Pinpoint the cell where the given text exists, returning its (x, y) midpoint coordinate. 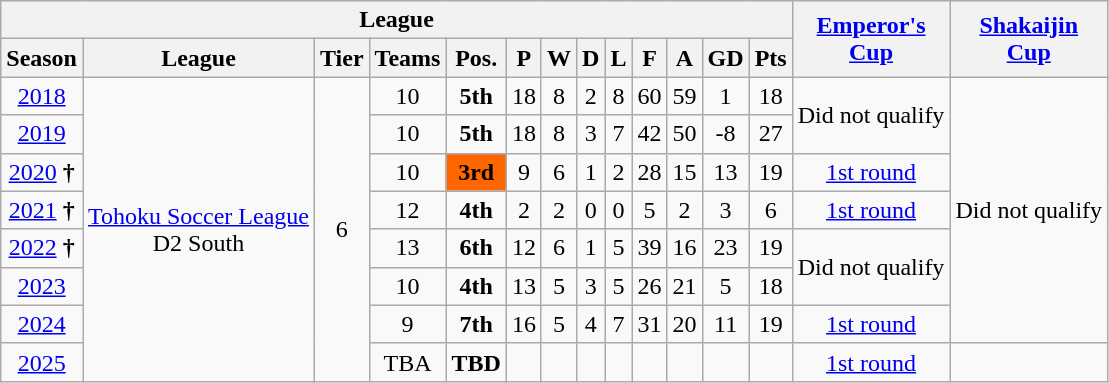
2023 (42, 286)
L (618, 58)
4 (590, 324)
28 (650, 172)
W (558, 58)
21 (684, 286)
2024 (42, 324)
2025 (42, 362)
-8 (726, 134)
50 (684, 134)
7th (476, 324)
6th (476, 248)
20 (684, 324)
Tohoku Soccer LeagueD2 South (198, 229)
3rd (476, 172)
Season (42, 58)
Teams (408, 58)
Tier (342, 58)
GD (726, 58)
2021 † (42, 210)
TBA (408, 362)
2020 † (42, 172)
A (684, 58)
31 (650, 324)
P (524, 58)
11 (726, 324)
39 (650, 248)
27 (770, 134)
42 (650, 134)
F (650, 58)
2018 (42, 96)
D (590, 58)
ShakaijinCup (1029, 39)
59 (684, 96)
Emperor'sCup (871, 39)
2022 † (42, 248)
2019 (42, 134)
Pos. (476, 58)
TBD (476, 362)
Pts (770, 58)
15 (684, 172)
23 (726, 248)
26 (650, 286)
60 (650, 96)
